Find where the given text appears and provide that cell's center as [x, y] coordinate. 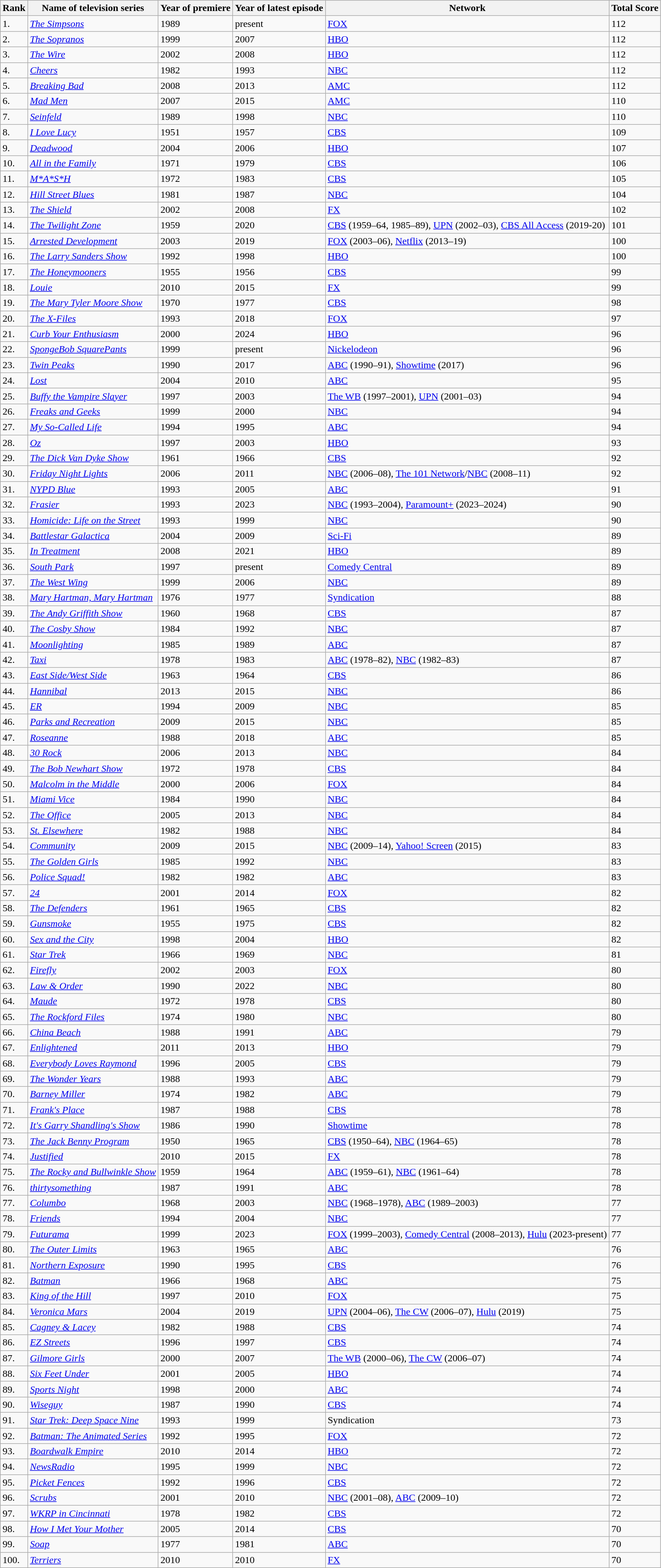
53. [14, 830]
81. [14, 1265]
13. [14, 210]
Moonlighting [93, 644]
106 [635, 163]
24. [14, 380]
90. [14, 1405]
19. [14, 303]
Everybody Loves Raymond [93, 1063]
63. [14, 986]
1969 [279, 955]
The Larry Sanders Show [93, 256]
Star Trek [93, 955]
77. [14, 1203]
Picket Fences [93, 1482]
36. [14, 567]
4. [14, 70]
Freaks and Geeks [93, 411]
Hill Street Blues [93, 194]
Year of latest episode [279, 8]
52. [14, 815]
39. [14, 613]
Deadwood [93, 148]
64. [14, 1001]
35. [14, 551]
7. [14, 117]
73 [635, 1420]
Sports Night [93, 1389]
80. [14, 1250]
The Cosby Show [93, 629]
31. [14, 489]
57. [14, 892]
69. [14, 1079]
Soap [93, 1544]
Batman: The Animated Series [93, 1435]
The West Wing [93, 582]
Mary Hartman, Mary Hartman [93, 598]
1951 [196, 132]
49. [14, 769]
92. [14, 1435]
FOX (2003–06), Netflix (2013–19) [467, 241]
93. [14, 1451]
65. [14, 1017]
8. [14, 132]
St. Elsewhere [93, 830]
Buffy the Vampire Slayer [93, 396]
62. [14, 970]
M*A*S*H [93, 179]
ABC (1978–82), NBC (1982–83) [467, 660]
40. [14, 629]
58. [14, 908]
East Side/West Side [93, 675]
King of the Hill [93, 1296]
72. [14, 1125]
The Wire [93, 55]
75. [14, 1172]
20. [14, 318]
Friday Night Lights [93, 474]
45. [14, 707]
5. [14, 86]
79. [14, 1234]
The Mary Tyler Moore Show [93, 303]
NewsRadio [93, 1467]
Frank's Place [93, 1110]
32. [14, 505]
71. [14, 1110]
67. [14, 1048]
29. [14, 458]
WKRP in Cincinnati [93, 1513]
94. [14, 1467]
85. [14, 1327]
96. [14, 1498]
26. [14, 411]
Justified [93, 1156]
ABC (1990–91), Showtime (2017) [467, 365]
70. [14, 1094]
Hannibal [93, 691]
11. [14, 179]
The Wonder Years [93, 1079]
84. [14, 1312]
The Sopranos [93, 39]
18. [14, 287]
The Andy Griffith Show [93, 613]
The Golden Girls [93, 861]
Taxi [93, 660]
Total Score [635, 8]
Firefly [93, 970]
1971 [196, 163]
SpongeBob SquarePants [93, 349]
Enlightened [93, 1048]
68. [14, 1063]
Police Squad! [93, 877]
Law & Order [93, 986]
2022 [279, 986]
54. [14, 846]
44. [14, 691]
Malcolm in the Middle [93, 784]
3. [14, 55]
98 [635, 303]
1957 [279, 132]
Columbo [93, 1203]
Barney Miller [93, 1094]
Scrubs [93, 1498]
Comedy Central [467, 567]
88 [635, 598]
15. [14, 241]
NBC (1968–1978), ABC (1989–2003) [467, 1203]
I Love Lucy [93, 132]
12. [14, 194]
105 [635, 179]
Gunsmoke [93, 923]
Network [467, 8]
ER [93, 707]
86. [14, 1343]
CBS (1950–64), NBC (1964–65) [467, 1141]
The Rocky and Bullwinkle Show [93, 1172]
93 [635, 442]
25. [14, 396]
Breaking Bad [93, 86]
The Office [93, 815]
The WB (2000–06), The CW (2006–07) [467, 1358]
All in the Family [93, 163]
1950 [196, 1141]
102 [635, 210]
The Bob Newhart Show [93, 769]
NBC (2006–08), The 101 Network/NBC (2008–11) [467, 474]
1976 [196, 598]
48. [14, 753]
2020 [279, 225]
Northern Exposure [93, 1265]
The WB (1997–2001), UPN (2001–03) [467, 396]
Oz [93, 442]
NBC (2009–14), Yahoo! Screen (2015) [467, 846]
55. [14, 861]
9. [14, 148]
Curb Your Enthusiasm [93, 334]
2017 [279, 365]
1980 [279, 1017]
91 [635, 489]
Twin Peaks [93, 365]
It's Garry Shandling's Show [93, 1125]
2. [14, 39]
The Outer Limits [93, 1250]
87. [14, 1358]
Wiseguy [93, 1405]
Homicide: Life on the Street [93, 520]
91. [14, 1420]
Boardwalk Empire [93, 1451]
38. [14, 598]
97 [635, 318]
1979 [279, 163]
83. [14, 1296]
95. [14, 1482]
61. [14, 955]
30 Rock [93, 753]
Lost [93, 380]
Veronica Mars [93, 1312]
109 [635, 132]
CBS (1959–64, 1985–89), UPN (2002–03), CBS All Access (2019-20) [467, 225]
ABC (1959–61), NBC (1961–64) [467, 1172]
Roseanne [93, 738]
47. [14, 738]
Name of television series [93, 8]
EZ Streets [93, 1343]
74. [14, 1156]
43. [14, 675]
2024 [279, 334]
23. [14, 365]
100. [14, 1560]
thirtysomething [93, 1188]
Futurama [93, 1234]
34. [14, 536]
104 [635, 194]
73. [14, 1141]
Sex and the City [93, 939]
Star Trek: Deep Space Nine [93, 1420]
The X-Files [93, 318]
66. [14, 1032]
NBC (1993–2004), Paramount+ (2023–2024) [467, 505]
22. [14, 349]
Cheers [93, 70]
89. [14, 1389]
51. [14, 799]
97. [14, 1513]
The Honeymooners [93, 272]
The Twilight Zone [93, 225]
Arrested Development [93, 241]
1970 [196, 303]
95 [635, 380]
Battlestar Galactica [93, 536]
6. [14, 101]
59. [14, 923]
Frasier [93, 505]
14. [14, 225]
107 [635, 148]
10. [14, 163]
China Beach [93, 1032]
The Rockford Files [93, 1017]
Gilmore Girls [93, 1358]
Community [93, 846]
The Simpsons [93, 24]
17. [14, 272]
1956 [279, 272]
My So-Called Life [93, 427]
Year of premiere [196, 8]
Parks and Recreation [93, 722]
Terriers [93, 1560]
37. [14, 582]
33. [14, 520]
NBC (2001–08), ABC (2009–10) [467, 1498]
30. [14, 474]
1960 [196, 613]
27. [14, 427]
21. [14, 334]
Friends [93, 1219]
99. [14, 1544]
Mad Men [93, 101]
60. [14, 939]
Rank [14, 8]
42. [14, 660]
98. [14, 1529]
1975 [279, 923]
16. [14, 256]
101 [635, 225]
NYPD Blue [93, 489]
Showtime [467, 1125]
Louie [93, 287]
56. [14, 877]
41. [14, 644]
UPN (2004–06), The CW (2006–07), Hulu (2019) [467, 1312]
82. [14, 1281]
FOX (1999–2003), Comedy Central (2008–2013), Hulu (2023-present) [467, 1234]
The Jack Benny Program [93, 1141]
1986 [196, 1125]
46. [14, 722]
Sci-Fi [467, 536]
81 [635, 955]
24 [93, 892]
South Park [93, 567]
Batman [93, 1281]
Nickelodeon [467, 349]
The Shield [93, 210]
Six Feet Under [93, 1374]
The Dick Van Dyke Show [93, 458]
2021 [279, 551]
88. [14, 1374]
28. [14, 442]
76. [14, 1188]
Seinfeld [93, 117]
How I Met Your Mother [93, 1529]
Cagney & Lacey [93, 1327]
Miami Vice [93, 799]
In Treatment [93, 551]
78. [14, 1219]
Maude [93, 1001]
50. [14, 784]
1. [14, 24]
The Defenders [93, 908]
